Return the [x, y] coordinate for the center point of the cell that contains the specified text.  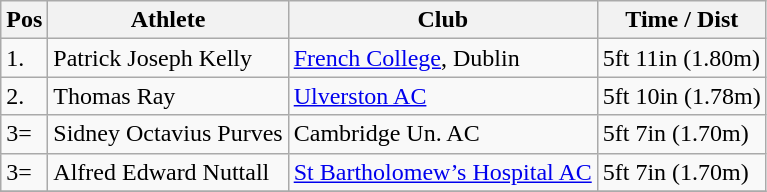
Sidney Octavius Purves [168, 134]
St Bartholomew’s Hospital AC [442, 172]
Time / Dist [682, 20]
1. [24, 58]
Thomas Ray [168, 96]
Ulverston AC [442, 96]
Pos [24, 20]
Patrick Joseph Kelly [168, 58]
Athlete [168, 20]
French College, Dublin [442, 58]
Club [442, 20]
5ft 11in (1.80m) [682, 58]
Cambridge Un. AC [442, 134]
5ft 10in (1.78m) [682, 96]
Alfred Edward Nuttall [168, 172]
2. [24, 96]
